For the text-containing cell, return its midpoint in (X, Y) coordinate format. 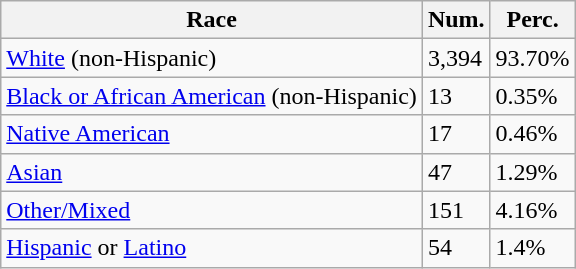
Perc. (532, 20)
13 (456, 96)
54 (456, 248)
Other/Mixed (212, 210)
Hispanic or Latino (212, 248)
151 (456, 210)
0.35% (532, 96)
Asian (212, 172)
1.29% (532, 172)
3,394 (456, 58)
47 (456, 172)
Native American (212, 134)
Num. (456, 20)
0.46% (532, 134)
Black or African American (non-Hispanic) (212, 96)
1.4% (532, 248)
93.70% (532, 58)
4.16% (532, 210)
Race (212, 20)
White (non-Hispanic) (212, 58)
17 (456, 134)
